Output the [x, y] coordinate of the center of the cell containing the given text.  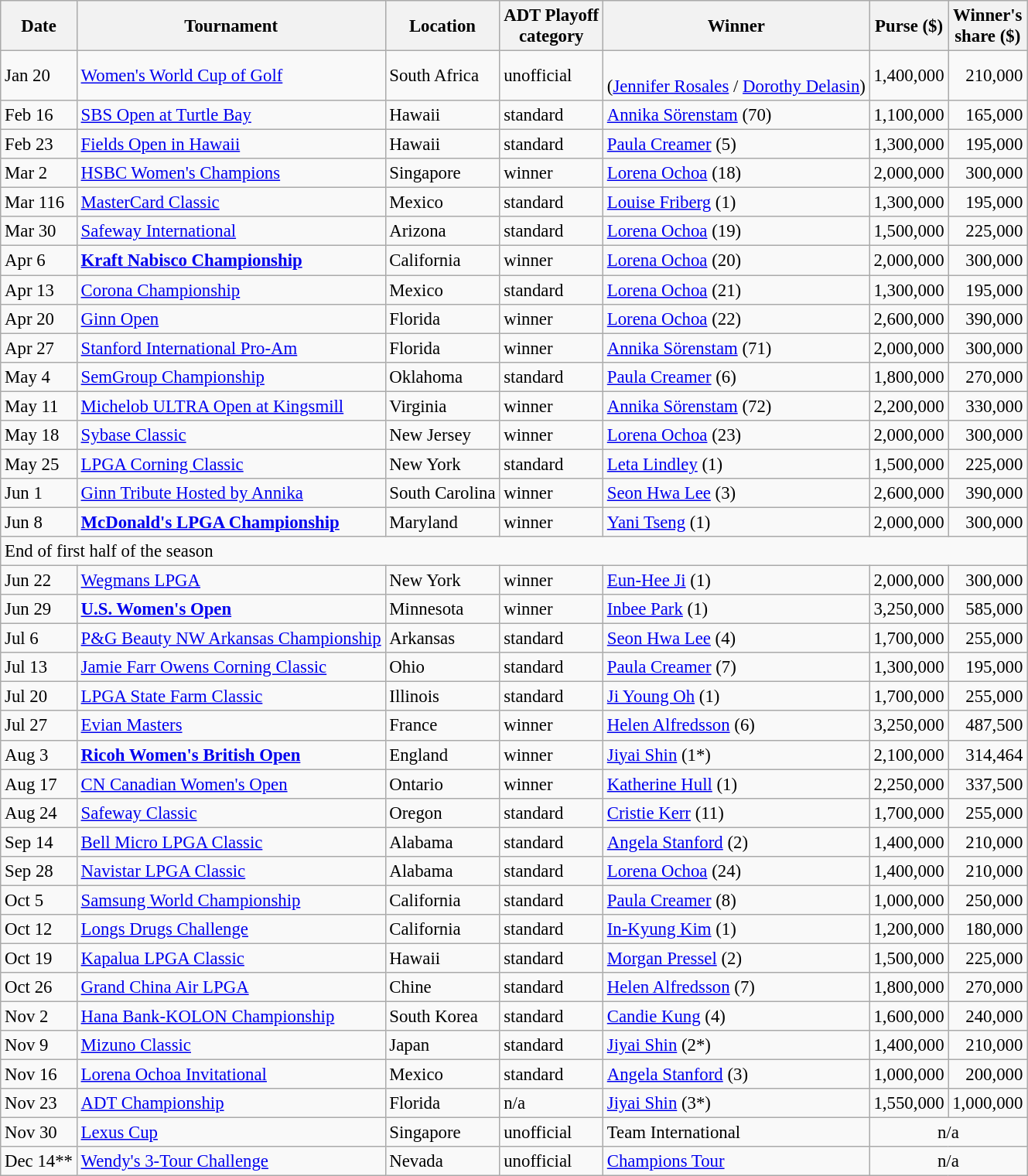
1,550,000 [909, 1103]
Kraft Nabisco Championship [231, 261]
Samsung World Championship [231, 900]
Paula Creamer (6) [736, 377]
Paula Creamer (8) [736, 900]
Jul 27 [39, 726]
Lexus Cup [231, 1133]
SemGroup Championship [231, 377]
Purse ($) [909, 26]
ADT Playoff category [552, 26]
Jiyai Shin (3*) [736, 1103]
Winner [736, 26]
Mar 30 [39, 231]
Jul 6 [39, 639]
Oct 19 [39, 958]
MasterCard Classic [231, 203]
250,000 [988, 900]
South Carolina [442, 493]
Sep 14 [39, 842]
Tournament [231, 26]
May 25 [39, 464]
Lorena Ochoa (20) [736, 261]
Apr 6 [39, 261]
McDonald's LPGA Championship [231, 522]
1,200,000 [909, 929]
Women's World Cup of Golf [231, 76]
Seon Hwa Lee (4) [736, 639]
Feb 16 [39, 115]
200,000 [988, 1075]
Annika Sörenstam (72) [736, 406]
South Africa [442, 76]
Apr 27 [39, 348]
Jiyai Shin (1*) [736, 755]
1,600,000 [909, 1017]
Oct 12 [39, 929]
Eun-Hee Ji (1) [736, 581]
240,000 [988, 1017]
Helen Alfredsson (6) [736, 726]
Michelob ULTRA Open at Kingsmill [231, 406]
Oct 5 [39, 900]
337,500 [988, 784]
Ji Young Oh (1) [736, 697]
Location [442, 26]
(Jennifer Rosales / Dorothy Delasin) [736, 76]
England [442, 755]
In-Kyung Kim (1) [736, 929]
Yani Tseng (1) [736, 522]
Fields Open in Hawaii [231, 145]
Safeway International [231, 231]
May 4 [39, 377]
Helen Alfredsson (7) [736, 987]
Arkansas [442, 639]
Jiyai Shin (2*) [736, 1045]
Lorena Ochoa (18) [736, 173]
Bell Micro LPGA Classic [231, 842]
Jan 20 [39, 76]
Date [39, 26]
Angela Stanford (2) [736, 842]
Ontario [442, 784]
May 18 [39, 435]
Stanford International Pro-Am [231, 348]
May 11 [39, 406]
Angela Stanford (3) [736, 1075]
Hana Bank-KOLON Championship [231, 1017]
Maryland [442, 522]
LPGA Corning Classic [231, 464]
Wegmans LPGA [231, 581]
Ginn Open [231, 319]
Nov 23 [39, 1103]
P&G Beauty NW Arkansas Championship [231, 639]
2,200,000 [909, 406]
Kapalua LPGA Classic [231, 958]
Feb 23 [39, 145]
Oklahoma [442, 377]
ADT Championship [231, 1103]
France [442, 726]
Ricoh Women's British Open [231, 755]
Winner'sshare ($) [988, 26]
SBS Open at Turtle Bay [231, 115]
Aug 17 [39, 784]
Oct 26 [39, 987]
Lorena Ochoa Invitational [231, 1075]
Apr 20 [39, 319]
487,500 [988, 726]
330,000 [988, 406]
2,100,000 [909, 755]
Mar 2 [39, 173]
U.S. Women's Open [231, 609]
Nov 30 [39, 1133]
Aug 24 [39, 813]
Aug 3 [39, 755]
Japan [442, 1045]
Lorena Ochoa (24) [736, 871]
Arizona [442, 231]
Apr 13 [39, 290]
180,000 [988, 929]
Inbee Park (1) [736, 609]
Jamie Farr Owens Corning Classic [231, 667]
Leta Lindley (1) [736, 464]
Jul 20 [39, 697]
314,464 [988, 755]
Louise Friberg (1) [736, 203]
Sep 28 [39, 871]
Lorena Ochoa (21) [736, 290]
Virginia [442, 406]
165,000 [988, 115]
Jun 8 [39, 522]
Seon Hwa Lee (3) [736, 493]
Sybase Classic [231, 435]
LPGA State Farm Classic [231, 697]
Corona Championship [231, 290]
Jul 13 [39, 667]
Cristie Kerr (11) [736, 813]
Annika Sörenstam (71) [736, 348]
Lorena Ochoa (19) [736, 231]
Nov 16 [39, 1075]
Evian Masters [231, 726]
Oregon [442, 813]
2,250,000 [909, 784]
CN Canadian Women's Open [231, 784]
585,000 [988, 609]
End of first half of the season [514, 551]
Jun 29 [39, 609]
Mar 116 [39, 203]
Minnesota [442, 609]
Nov 2 [39, 1017]
Mizuno Classic [231, 1045]
Chine [442, 987]
Jun 1 [39, 493]
Team International [736, 1133]
Longs Drugs Challenge [231, 929]
Ginn Tribute Hosted by Annika [231, 493]
Nov 9 [39, 1045]
Katherine Hull (1) [736, 784]
South Korea [442, 1017]
Candie Kung (4) [736, 1017]
Annika Sörenstam (70) [736, 115]
New Jersey [442, 435]
Morgan Pressel (2) [736, 958]
Illinois [442, 697]
Lorena Ochoa (22) [736, 319]
Grand China Air LPGA [231, 987]
Paula Creamer (5) [736, 145]
Ohio [442, 667]
Safeway Classic [231, 813]
Navistar LPGA Classic [231, 871]
Lorena Ochoa (23) [736, 435]
Jun 22 [39, 581]
HSBC Women's Champions [231, 173]
1,100,000 [909, 115]
Paula Creamer (7) [736, 667]
